Detect which cell encompasses the target text, then output its (X, Y) center coordinate. 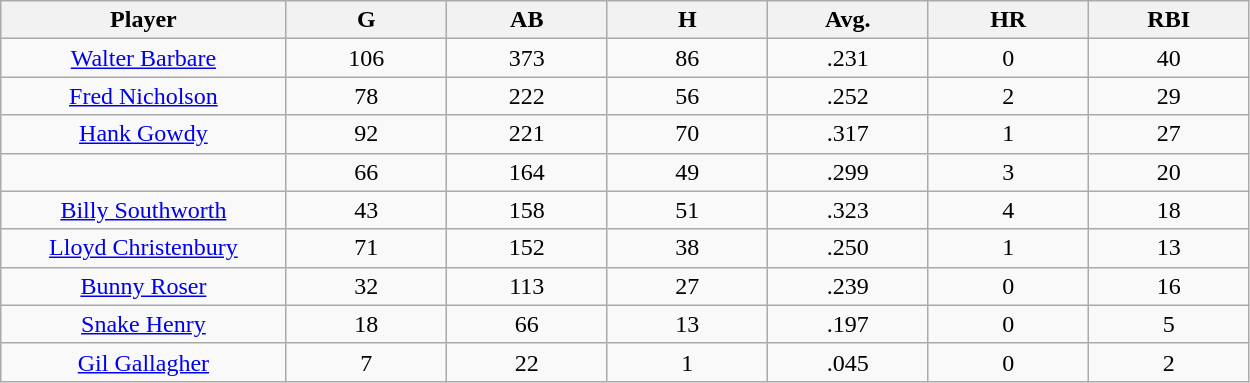
152 (527, 248)
164 (527, 172)
86 (687, 58)
70 (687, 134)
Snake Henry (144, 324)
AB (527, 20)
373 (527, 58)
Walter Barbare (144, 58)
Billy Southworth (144, 210)
221 (527, 134)
.323 (847, 210)
G (366, 20)
H (687, 20)
.250 (847, 248)
.252 (847, 96)
22 (527, 362)
56 (687, 96)
Bunny Roser (144, 286)
78 (366, 96)
Gil Gallagher (144, 362)
92 (366, 134)
71 (366, 248)
Lloyd Christenbury (144, 248)
5 (1168, 324)
7 (366, 362)
3 (1008, 172)
40 (1168, 58)
Hank Gowdy (144, 134)
.231 (847, 58)
4 (1008, 210)
.197 (847, 324)
43 (366, 210)
222 (527, 96)
.045 (847, 362)
.299 (847, 172)
49 (687, 172)
RBI (1168, 20)
.239 (847, 286)
Avg. (847, 20)
113 (527, 286)
.317 (847, 134)
16 (1168, 286)
32 (366, 286)
106 (366, 58)
51 (687, 210)
20 (1168, 172)
38 (687, 248)
Player (144, 20)
Fred Nicholson (144, 96)
29 (1168, 96)
HR (1008, 20)
158 (527, 210)
